Output the (X, Y) coordinate of the center of the cell containing the given text.  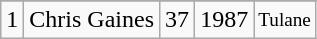
1987 (224, 20)
Chris Gaines (92, 20)
1 (12, 20)
37 (178, 20)
Tulane (285, 20)
